Find where the given text appears and provide that cell's center as [X, Y] coordinate. 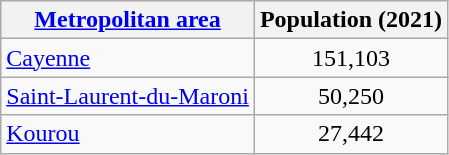
27,442 [350, 134]
Population (2021) [350, 20]
Metropolitan area [128, 20]
Cayenne [128, 58]
Saint-Laurent-du-Maroni [128, 96]
Kourou [128, 134]
50,250 [350, 96]
151,103 [350, 58]
